Pinpoint the cell where the given text exists, returning its [X, Y] midpoint coordinate. 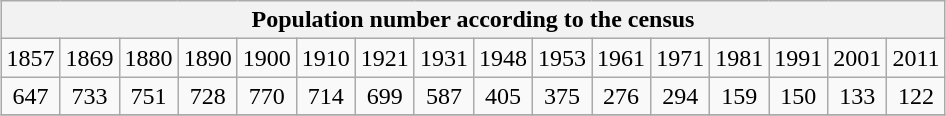
587 [444, 96]
733 [90, 96]
150 [798, 96]
1880 [148, 58]
375 [562, 96]
1910 [326, 58]
276 [622, 96]
1948 [502, 58]
2011 [916, 58]
1869 [90, 58]
714 [326, 96]
699 [384, 96]
405 [502, 96]
1971 [680, 58]
1890 [208, 58]
751 [148, 96]
728 [208, 96]
294 [680, 96]
1921 [384, 58]
1961 [622, 58]
770 [266, 96]
1857 [30, 58]
1953 [562, 58]
133 [858, 96]
1991 [798, 58]
2001 [858, 58]
647 [30, 96]
1900 [266, 58]
122 [916, 96]
1931 [444, 58]
1981 [740, 58]
Population number according to the census [473, 20]
159 [740, 96]
